Find where the given text appears and provide that cell's center as (x, y) coordinate. 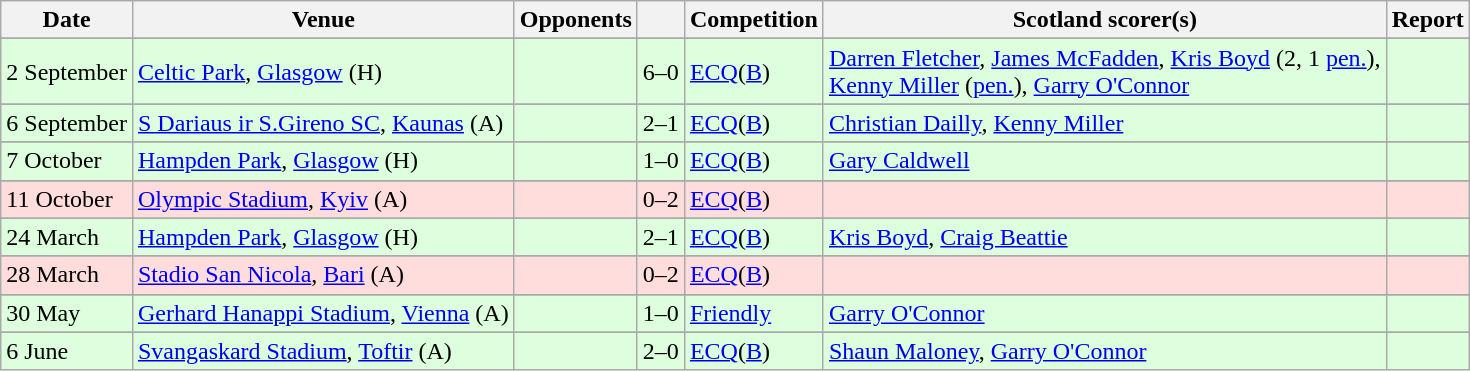
Christian Dailly, Kenny Miller (1104, 123)
6 June (67, 351)
2 September (67, 72)
Olympic Stadium, Kyiv (A) (323, 199)
6–0 (660, 72)
Darren Fletcher, James McFadden, Kris Boyd (2, 1 pen.), Kenny Miller (pen.), Garry O'Connor (1104, 72)
Celtic Park, Glasgow (H) (323, 72)
Shaun Maloney, Garry O'Connor (1104, 351)
6 September (67, 123)
Friendly (754, 313)
Garry O'Connor (1104, 313)
Gerhard Hanappi Stadium, Vienna (A) (323, 313)
Date (67, 20)
7 October (67, 161)
Venue (323, 20)
S Dariaus ir S.Gireno SC, Kaunas (A) (323, 123)
Competition (754, 20)
28 March (67, 275)
30 May (67, 313)
Report (1428, 20)
Opponents (576, 20)
Stadio San Nicola, Bari (A) (323, 275)
24 March (67, 237)
Scotland scorer(s) (1104, 20)
Gary Caldwell (1104, 161)
2–0 (660, 351)
Kris Boyd, Craig Beattie (1104, 237)
Svangaskard Stadium, Toftir (A) (323, 351)
11 October (67, 199)
